Identify which cell holds the provided text, then report its [X, Y] central coordinate. 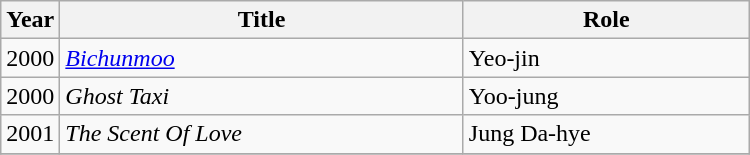
Ghost Taxi [262, 96]
Yeo-jin [606, 58]
Bichunmoo [262, 58]
Yoo-jung [606, 96]
Title [262, 20]
The Scent Of Love [262, 134]
Jung Da-hye [606, 134]
Year [30, 20]
Role [606, 20]
2001 [30, 134]
